Pinpoint the cell where the given text exists, returning its [x, y] midpoint coordinate. 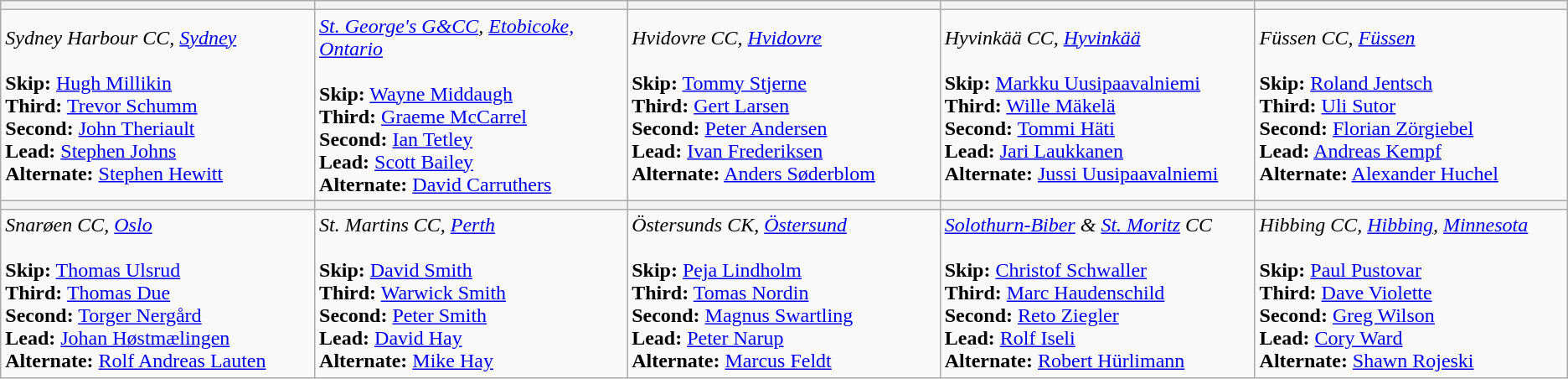
Snarøen CC, Oslo Skip: Thomas Ulsrud Third: Thomas Due Second: Torger Nergård Lead: Johan Høstmælingen Alternate: Rolf Andreas Lauten [157, 293]
St. George's G&CC, Etobicoke, OntarioSkip: Wayne Middaugh Third: Graeme McCarrel Second: Ian Tetley Lead: Scott Bailey Alternate: David Carruthers [471, 106]
Hvidovre CC, Hvidovre Skip: Tommy Stjerne Third: Gert Larsen Second: Peter Andersen Lead: Ivan Frederiksen Alternate: Anders Søderblom [784, 106]
Östersunds CK, Östersund Skip: Peja Lindholm Third: Tomas Nordin Second: Magnus Swartling Lead: Peter Narup Alternate: Marcus Feldt [784, 293]
Füssen CC, Füssen Skip: Roland Jentsch Third: Uli Sutor Second: Florian Zörgiebel Lead: Andreas Kempf Alternate: Alexander Huchel [1411, 106]
Hyvinkää CC, Hyvinkää Skip: Markku Uusipaavalniemi Third: Wille Mäkelä Second: Tommi Häti Lead: Jari Laukkanen Alternate: Jussi Uusipaavalniemi [1097, 106]
Hibbing CC, Hibbing, Minnesota Skip: Paul Pustovar Third: Dave Violette Second: Greg Wilson Lead: Cory Ward Alternate: Shawn Rojeski [1411, 293]
Sydney Harbour CC, Sydney Skip: Hugh Millikin Third: Trevor Schumm Second: John Theriault Lead: Stephen Johns Alternate: Stephen Hewitt [157, 106]
Solothurn-Biber & St. Moritz CC Skip: Christof Schwaller Third: Marc Haudenschild Second: Reto Ziegler Lead: Rolf Iseli Alternate: Robert Hürlimann [1097, 293]
St. Martins CC, PerthSkip: David Smith Third: Warwick Smith Second: Peter Smith Lead: David Hay Alternate: Mike Hay [471, 293]
